From the cell containing the given text, extract its center point as [x, y] coordinate. 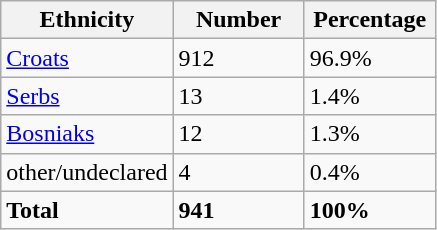
Serbs [87, 96]
12 [238, 134]
Percentage [370, 20]
Ethnicity [87, 20]
Croats [87, 58]
941 [238, 210]
912 [238, 58]
Total [87, 210]
96.9% [370, 58]
13 [238, 96]
other/undeclared [87, 172]
Number [238, 20]
Bosniaks [87, 134]
4 [238, 172]
1.3% [370, 134]
1.4% [370, 96]
0.4% [370, 172]
100% [370, 210]
